Find where the given text appears and provide that cell's center as [x, y] coordinate. 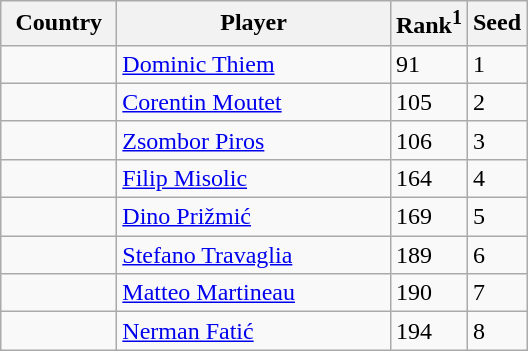
Matteo Martineau [254, 293]
Dino Prižmić [254, 217]
Rank1 [428, 24]
3 [496, 140]
4 [496, 178]
2 [496, 102]
Country [59, 24]
5 [496, 217]
190 [428, 293]
6 [496, 255]
Dominic Thiem [254, 64]
169 [428, 217]
Stefano Travaglia [254, 255]
91 [428, 64]
Zsombor Piros [254, 140]
189 [428, 255]
164 [428, 178]
Nerman Fatić [254, 331]
8 [496, 331]
Corentin Moutet [254, 102]
Seed [496, 24]
7 [496, 293]
194 [428, 331]
Player [254, 24]
105 [428, 102]
1 [496, 64]
Filip Misolic [254, 178]
106 [428, 140]
